Pinpoint the cell where the given text exists, returning its (x, y) midpoint coordinate. 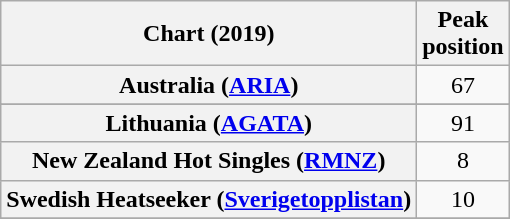
Peakposition (463, 34)
91 (463, 123)
67 (463, 85)
New Zealand Hot Singles (RMNZ) (209, 161)
Australia (ARIA) (209, 85)
8 (463, 161)
Lithuania (AGATA) (209, 123)
Chart (2019) (209, 34)
10 (463, 199)
Swedish Heatseeker (Sverigetopplistan) (209, 199)
